Identify which cell holds the provided text, then report its [x, y] central coordinate. 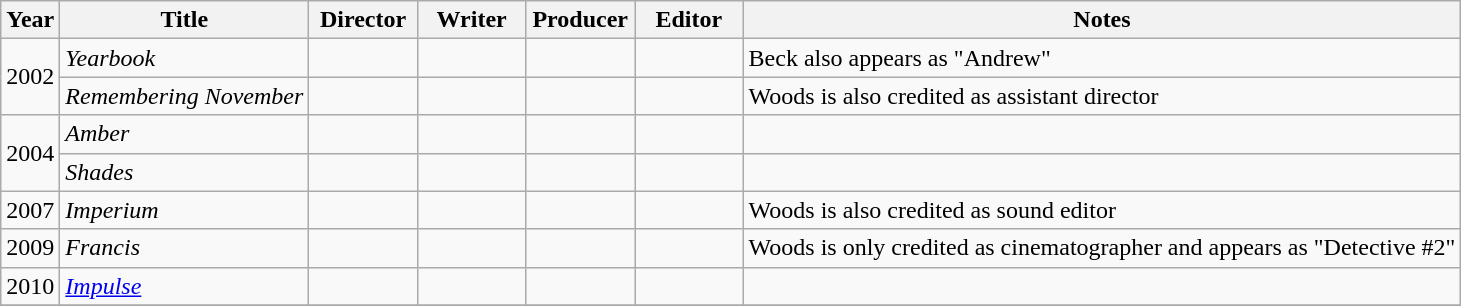
Year [30, 20]
2010 [30, 286]
Editor [688, 20]
2004 [30, 153]
Shades [184, 172]
Remembering November [184, 96]
Impulse [184, 286]
2002 [30, 77]
Title [184, 20]
Yearbook [184, 58]
Producer [580, 20]
2009 [30, 248]
Amber [184, 134]
Woods is also credited as sound editor [1102, 210]
Imperium [184, 210]
Writer [472, 20]
Francis [184, 248]
Woods is also credited as assistant director [1102, 96]
Director [364, 20]
Notes [1102, 20]
Woods is only credited as cinematographer and appears as "Detective #2" [1102, 248]
2007 [30, 210]
Beck also appears as "Andrew" [1102, 58]
